Determine the (X, Y) coordinate at the center of the cell enclosing the given text.  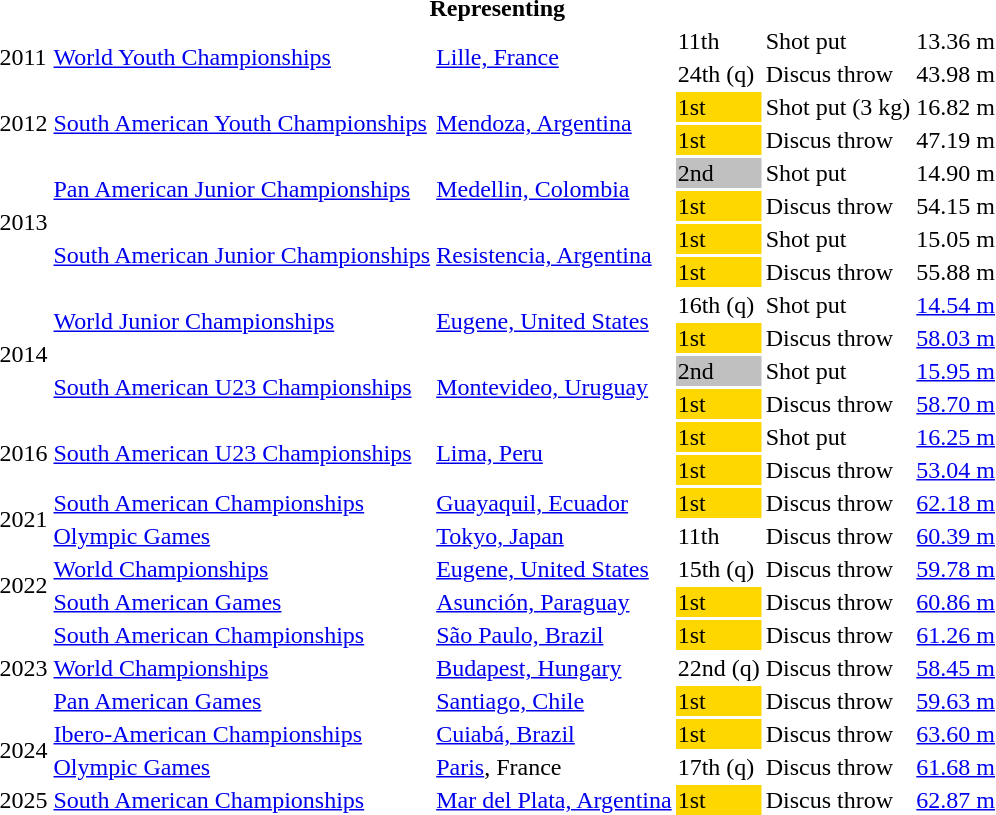
South American Games (242, 602)
24th (q) (718, 74)
World Youth Championships (242, 58)
Shot put (3 kg) (838, 107)
Mar del Plata, Argentina (554, 800)
Pan American Junior Championships (242, 190)
São Paulo, Brazil (554, 635)
World Junior Championships (242, 322)
16th (q) (718, 305)
Budapest, Hungary (554, 668)
Medellin, Colombia (554, 190)
Pan American Games (242, 701)
Resistencia, Argentina (554, 256)
South American Junior Championships (242, 256)
Lima, Peru (554, 454)
Asunción, Paraguay (554, 602)
Cuiabá, Brazil (554, 734)
Guayaquil, Ecuador (554, 503)
Ibero-American Championships (242, 734)
Lille, France (554, 58)
South American Youth Championships (242, 124)
Mendoza, Argentina (554, 124)
Paris, France (554, 767)
15th (q) (718, 569)
22nd (q) (718, 668)
Santiago, Chile (554, 701)
17th (q) (718, 767)
Montevideo, Uruguay (554, 388)
Tokyo, Japan (554, 536)
